Capture the cell that displays the provided text and extract its [X, Y] central coordinate. 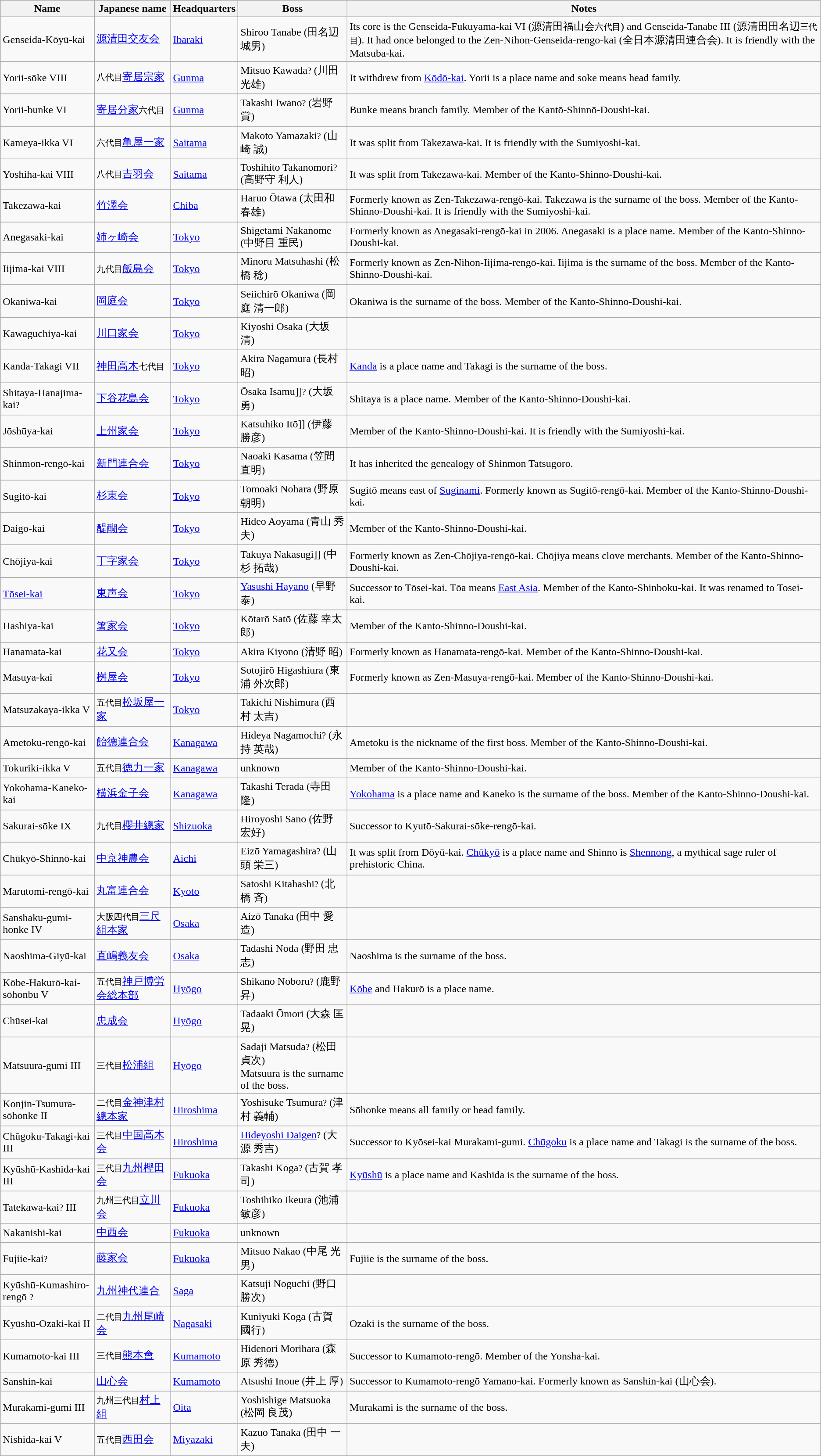
Daigo-kai [47, 529]
Hideya Nagamochi? (永持 英哉) [293, 742]
Jōshūya-kai [47, 431]
Nakanishi-kai [47, 1233]
Mitsuo Nakao (中尾 光男) [293, 1259]
九代目櫻井總家 [132, 826]
竹澤会 [132, 206]
杉東会 [132, 496]
Takezawa-kai [47, 206]
Successor to Tōsei-kai. Tōa means East Asia. Member of the Kanto-Shinboku-kai. It was renamed to Tosei-kai. [584, 594]
Matsuzakaya-ikka V [47, 710]
Kyūshū-Kashida-kai III [47, 1175]
Fujiie-kai? [47, 1259]
中西会 [132, 1233]
三代目九州樫田会 [132, 1175]
Oita [204, 1407]
Yorii-sōke VIII [47, 78]
Boss [293, 9]
五代目神戸博労会総本部 [132, 989]
Takashi Koga? (古賀 孝司) [293, 1175]
五代目徳力一家 [132, 768]
丸富連合会 [132, 891]
Sanshin-kai [47, 1381]
九州三代目立川会 [132, 1207]
Hidenori Morihara (森原 秀徳) [293, 1356]
Anegasaki-kai [47, 237]
Tōsei-kai [47, 594]
Hideo Aoyama (青山 秀夫) [293, 529]
Konjin-Tsumura-sōhonke II [47, 1110]
Successor to Kumamoto-rengō Yamano-kai. Formerly known as Sanshin-kai (山心会). [584, 1381]
Shikano Noboru? (鹿野 昇) [293, 989]
Sotojirō Higashiura (東浦 外次郎) [293, 678]
It was split from Takezawa-kai. Member of the Kanto-Shinno-Doushi-kai. [584, 174]
三代目中国高木会 [132, 1142]
Formerly known as Zen-Nihon-Iijima-rengō-kai. Iijima is the surname of the boss. Member of the Kanto-Shinno-Doushi-kai. [584, 269]
五代目松坂屋一家 [132, 710]
桝屋会 [132, 678]
Okaniwa-kai [47, 301]
Yasushi Hayano (早野 泰) [293, 594]
Matsuura-gumi III [47, 1065]
醍醐会 [132, 529]
Nagasaki [204, 1323]
Notes [584, 9]
Satoshi Kitahashi? (北橋 斉) [293, 891]
Kyūshū-Ozaki-kai II [47, 1323]
Formerly known as Zen-Masuya-rengō-kai. Member of the Kanto-Shinno-Doushi-kai. [584, 678]
Takuya Nakasugi]] (中杉 拓哉) [293, 561]
Naoshima is the surname of the boss. [584, 956]
Formerly known as Anegasaki-rengō-kai in 2006. Anegasaki is a place name. Member of the Kanto-Shinno-Doushi-kai. [584, 237]
Yoshiha-kai VIII [47, 174]
Member of the Kanto-Shinno-Doushi-kai. It is friendly with the Sumiyoshi-kai. [584, 431]
Eizō Yamagashira? (山頭 栄三) [293, 858]
It withdrew from Kōdō-kai. Yorii is a place name and soke means head family. [584, 78]
Kawaguchiya-kai [47, 334]
Marutomi-rengō-kai [47, 891]
東声会 [132, 594]
Hiroyoshi Sano (佐野 宏好) [293, 826]
Sanshaku-gumi-honke IV [47, 924]
Yoshisuke Tsumura? (津村 義輔) [293, 1110]
Katsuji Noguchi (野口 勝次) [293, 1291]
八代目吉羽会 [132, 174]
Name [47, 9]
Kyūshū-Kumashiro-rengō ? [47, 1291]
忠成会 [132, 1021]
Iijima-kai VIII [47, 269]
Chōjiya-kai [47, 561]
新門連合会 [132, 464]
Kanda is a place name and Takagi is the surname of the boss. [584, 366]
Seiichirō Okaniwa (岡庭 清一郎) [293, 301]
直嶋義友会 [132, 956]
Kōbe and Hakurō is a place name. [584, 989]
Successor to Kyutō-Sakurai-sōke-rengō-kai. [584, 826]
三代目熊本會 [132, 1356]
Formerly known as Hanamata-rengō-kai. Member of the Kanto-Shinno-Doushi-kai. [584, 652]
Toshihiko Ikeura (池浦 敏彦) [293, 1207]
Takashi Iwano? (岩野 賞) [293, 110]
Successor to Kumamoto-rengō. Member of the Yonsha-kai. [584, 1356]
寄居分家六代目 [132, 110]
It was split from Takezawa-kai. It is friendly with the Sumiyoshi-kai. [584, 143]
二代目金神津村總本家 [132, 1110]
岡庭会 [132, 301]
It has inherited the genealogy of Shinmon Tatsugoro. [584, 464]
Headquarters [204, 9]
Masuya-kai [47, 678]
It was split from Dōyū-kai. Chūkyō is a place name and Shinno is Shennong, a mythical sage ruler of prehistoric China. [584, 858]
Tatekawa-kai? III [47, 1207]
箸家会 [132, 626]
Sōhonke means all family or head family. [584, 1110]
Kyoto [204, 891]
Kyūshū is a place name and Kashida is the surname of the boss. [584, 1175]
大阪四代目三尺組本家 [132, 924]
Shigetami Nakanome (中野目 重民) [293, 237]
Kazuo Tanaka (田中 一夫) [293, 1440]
Murakami is the surname of the boss. [584, 1407]
Naoaki Kasama (笠間 直明) [293, 464]
九州三代目村上組 [132, 1407]
Kanda-Takagi VII [47, 366]
Chiba [204, 206]
Chūkyō-Shinnō-kai [47, 858]
Japanese name [132, 9]
三代目松浦組 [132, 1065]
Toshihito Takanomori? (高野守 利人) [293, 174]
Shitaya is a place name. Member of the Kanto-Shinno-Doushi-kai. [584, 399]
横浜金子会 [132, 793]
Fujiie is the surname of the boss. [584, 1259]
Takashi Terada (寺田 隆) [293, 793]
Successor to Kyōsei-kai Murakami-gumi. Chūgoku is a place name and Takagi is the surname of the boss. [584, 1142]
Ōsaka Isamu]]? (大坂 勇) [293, 399]
Saga [204, 1291]
姉ヶ崎会 [132, 237]
Tadashi Noda (野田 忠志) [293, 956]
花又会 [132, 652]
Formerly known as Zen-Chōjiya-rengō-kai. Chōjiya means clove merchants. Member of the Kanto-Shinno-Doushi-kai. [584, 561]
Tokuriki-ikka V [47, 768]
Nishida-kai V [47, 1440]
Kuniyuki Koga (古賀 國行) [293, 1323]
Genseida-Kōyū-kai [47, 39]
Takichi Nishimura (西村 太吉) [293, 710]
九州神代連合 [132, 1291]
八代目寄居宗家 [132, 78]
Tadaaki Ōmori (大森 匡晃) [293, 1021]
Shiroo Tanabe (田名辺 城男) [293, 39]
Hideyoshi Daigen? (大源 秀吉) [293, 1142]
Yokohama-Kaneko-kai [47, 793]
Sakurai-sōke IX [47, 826]
Shizuoka [204, 826]
神田高木七代目 [132, 366]
上州家会 [132, 431]
Hanamata-kai [47, 652]
Sugitō means east of Suginami. Formerly known as Sugitō-rengō-kai. Member of the Kanto-Shinno-Doushi-kai. [584, 496]
藤家会 [132, 1259]
Akira Kiyono (清野 昭) [293, 652]
Mitsuo Kawada? (川田 光雄) [293, 78]
Kōbe-Hakurō-kai-sōhonbu V [47, 989]
川口家会 [132, 334]
Aichi [204, 858]
六代目亀屋一家 [132, 143]
中京神農会 [132, 858]
Naoshima-Giyū-kai [47, 956]
Kumamoto-kai III [47, 1356]
Yorii-bunke VI [47, 110]
Aizō Tanaka (田中 愛造) [293, 924]
Ametoku is the nickname of the first boss. Member of the Kanto-Shinno-Doushi-kai. [584, 742]
Haruo Ōtawa (太田和 春雄) [293, 206]
Kameya-ikka VI [47, 143]
Makoto Yamazaki? (山崎 誠) [293, 143]
Ozaki is the surname of the boss. [584, 1323]
Yokohama is a place name and Kaneko is the surname of the boss. Member of the Kanto-Shinno-Doushi-kai. [584, 793]
丁字家会 [132, 561]
Ibaraki [204, 39]
Shitaya-Hanajima-kai? [47, 399]
Kiyoshi Osaka (大坂 清) [293, 334]
Katsuhiko Itō]] (伊藤 勝彦) [293, 431]
二代目九州尾崎会 [132, 1323]
Murakami-gumi III [47, 1407]
九代目飯島会 [132, 269]
Sugitō-kai [47, 496]
Chūgoku-Takagi-kai III [47, 1142]
Miyazaki [204, 1440]
Sadaji Matsuda? (松田 貞次)Matsuura is the surname of the boss. [293, 1065]
Okaniwa is the surname of the boss. Member of the Kanto-Shinno-Doushi-kai. [584, 301]
Ametoku-rengō-kai [47, 742]
飴德連合会 [132, 742]
Atsushi Inoue (井上 厚) [293, 1381]
Minoru Matsuhashi (松橋 稔) [293, 269]
Tomoaki Nohara (野原 朝明) [293, 496]
五代目西田会 [132, 1440]
Shinmon-rengō-kai [47, 464]
Hashiya-kai [47, 626]
山心会 [132, 1381]
Chūsei-kai [47, 1021]
Yoshishige Matsuoka (松岡 良茂) [293, 1407]
Bunke means branch family. Member of the Kantō-Shinnō-Doushi-kai. [584, 110]
源清田交友会 [132, 39]
下谷花島会 [132, 399]
Akira Nagamura (長村 昭) [293, 366]
Kōtarō Satō (佐藤 幸太郎) [293, 626]
